Extract the (x, y) coordinate from the center of the cell holding the provided text.  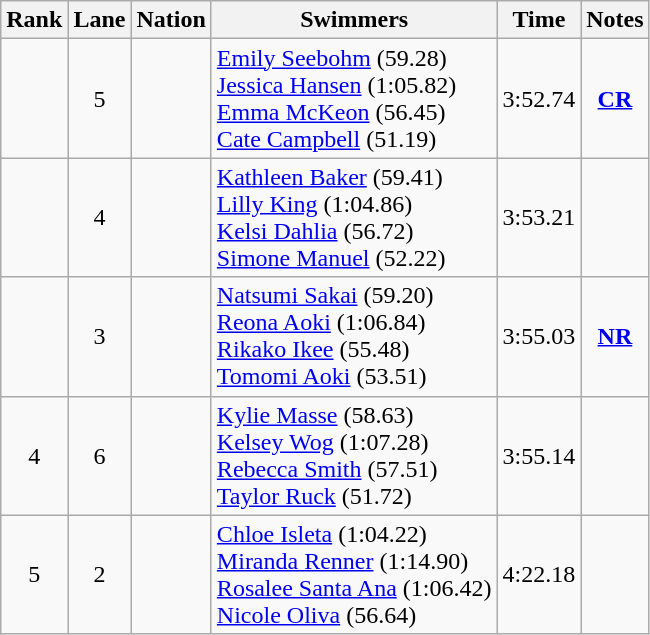
3:52.74 (539, 98)
CR (615, 98)
Kylie Masse (58.63)Kelsey Wog (1:07.28)Rebecca Smith (57.51)Taylor Ruck (51.72) (354, 456)
3 (100, 336)
2 (100, 574)
Time (539, 20)
Swimmers (354, 20)
Kathleen Baker (59.41)Lilly King (1:04.86)Kelsi Dahlia (56.72)Simone Manuel (52.22) (354, 218)
Nation (171, 20)
3:55.03 (539, 336)
Lane (100, 20)
Natsumi Sakai (59.20)Reona Aoki (1:06.84)Rikako Ikee (55.48)Tomomi Aoki (53.51) (354, 336)
4:22.18 (539, 574)
NR (615, 336)
6 (100, 456)
Emily Seebohm (59.28)Jessica Hansen (1:05.82)Emma McKeon (56.45)Cate Campbell (51.19) (354, 98)
Rank (34, 20)
3:55.14 (539, 456)
Notes (615, 20)
Chloe Isleta (1:04.22)Miranda Renner (1:14.90)Rosalee Santa Ana (1:06.42)Nicole Oliva (56.64) (354, 574)
3:53.21 (539, 218)
